Return the (X, Y) coordinate for the center point of the cell that contains the specified text.  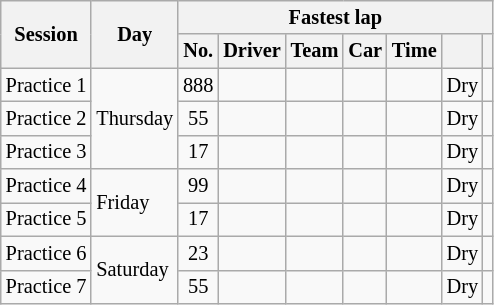
99 (198, 186)
Practice 2 (46, 118)
Practice 4 (46, 186)
Saturday (134, 270)
Fastest lap (336, 17)
Session (46, 34)
Friday (134, 202)
Practice 5 (46, 219)
Thursday (134, 118)
Team (315, 51)
Driver (252, 51)
888 (198, 85)
No. (198, 51)
Practice 6 (46, 253)
23 (198, 253)
Day (134, 34)
Car (365, 51)
Practice 7 (46, 287)
Time (414, 51)
Practice 1 (46, 85)
Practice 3 (46, 152)
